Return the (X, Y) coordinate for the center point of the cell that contains the specified text.  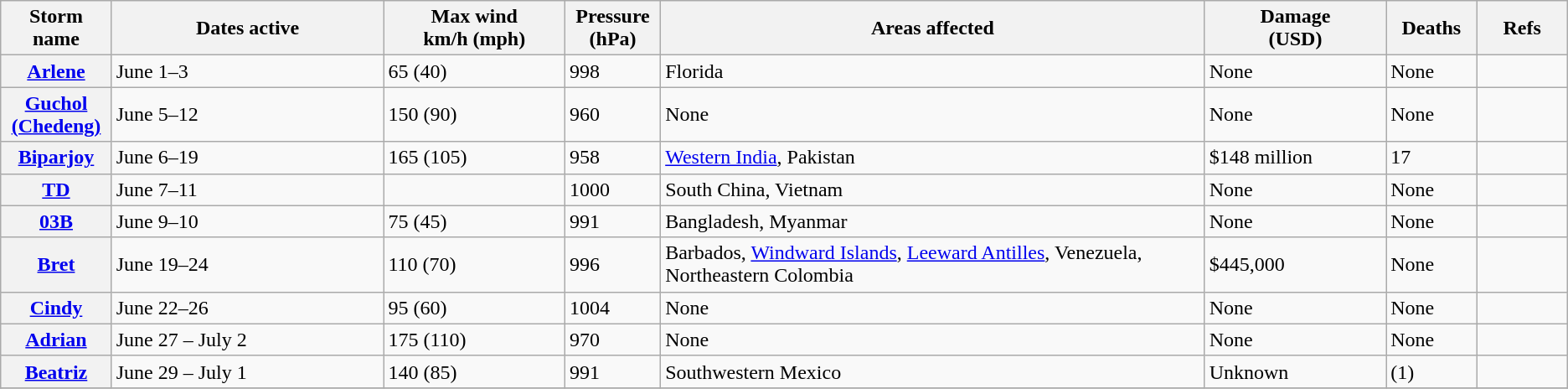
June 6–19 (248, 158)
1004 (612, 308)
$445,000 (1295, 265)
175 (110) (474, 340)
Western India, Pakistan (933, 158)
Barbados, Windward Islands, Leeward Antilles, Venezuela, Northeastern Colombia (933, 265)
1000 (612, 189)
110 (70) (474, 265)
Bangladesh, Myanmar (933, 221)
June 7–11 (248, 189)
Guchol (Chedeng) (56, 114)
Unknown (1295, 371)
Southwestern Mexico (933, 371)
(1) (1431, 371)
Dates active (248, 29)
June 9–10 (248, 221)
140 (85) (474, 371)
Florida (933, 71)
Refs (1522, 29)
65 (40) (474, 71)
June 1–3 (248, 71)
17 (1431, 158)
Storm name (56, 29)
June 22–26 (248, 308)
Areas affected (933, 29)
$148 million (1295, 158)
Pressure(hPa) (612, 29)
150 (90) (474, 114)
Damage(USD) (1295, 29)
Biparjoy (56, 158)
June 19–24 (248, 265)
South China, Vietnam (933, 189)
Cindy (56, 308)
95 (60) (474, 308)
Max windkm/h (mph) (474, 29)
970 (612, 340)
Arlene (56, 71)
958 (612, 158)
165 (105) (474, 158)
June 5–12 (248, 114)
998 (612, 71)
Deaths (1431, 29)
June 29 – July 1 (248, 371)
03B (56, 221)
Beatriz (56, 371)
Bret (56, 265)
960 (612, 114)
Adrian (56, 340)
TD (56, 189)
75 (45) (474, 221)
June 27 – July 2 (248, 340)
996 (612, 265)
